For the text-containing cell, return its midpoint in [x, y] coordinate format. 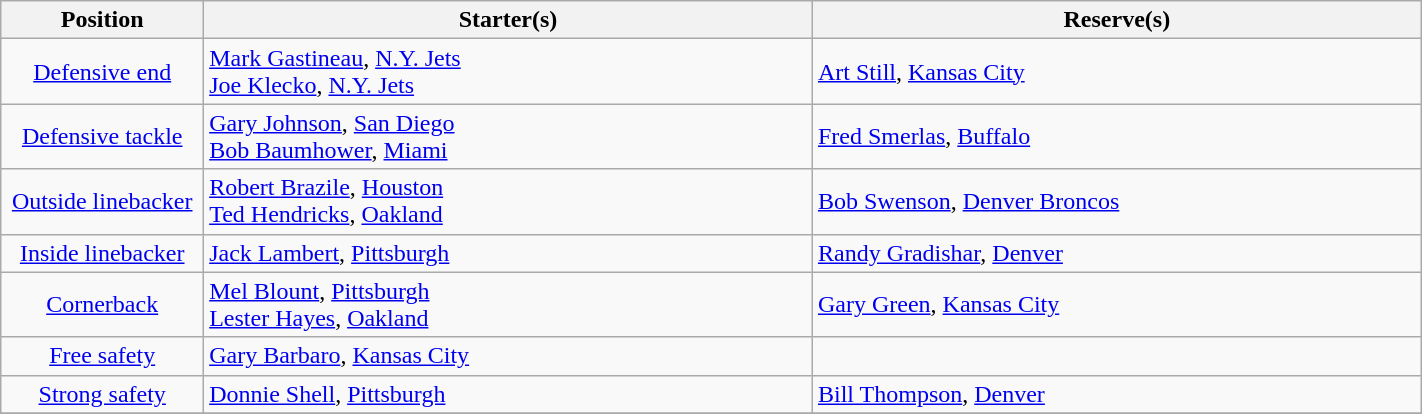
Jack Lambert, Pittsburgh [508, 253]
Gary Barbaro, Kansas City [508, 356]
Gary Green, Kansas City [1116, 304]
Randy Gradishar, Denver [1116, 253]
Free safety [102, 356]
Strong safety [102, 394]
Defensive end [102, 72]
Position [102, 20]
Outside linebacker [102, 202]
Inside linebacker [102, 253]
Bill Thompson, Denver [1116, 394]
Fred Smerlas, Buffalo [1116, 136]
Starter(s) [508, 20]
Gary Johnson, San Diego Bob Baumhower, Miami [508, 136]
Reserve(s) [1116, 20]
Mel Blount, Pittsburgh Lester Hayes, Oakland [508, 304]
Bob Swenson, Denver Broncos [1116, 202]
Cornerback [102, 304]
Robert Brazile, Houston Ted Hendricks, Oakland [508, 202]
Mark Gastineau, N.Y. Jets Joe Klecko, N.Y. Jets [508, 72]
Defensive tackle [102, 136]
Donnie Shell, Pittsburgh [508, 394]
Art Still, Kansas City [1116, 72]
